Search for the cell housing the specified text and yield its (x, y) center coordinate. 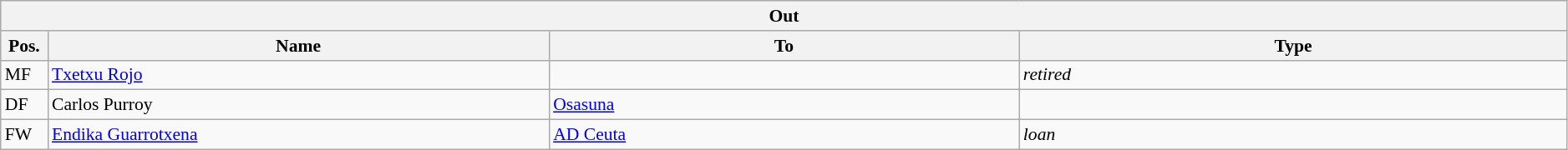
Pos. (24, 46)
To (784, 46)
FW (24, 135)
Name (298, 46)
loan (1293, 135)
Out (784, 16)
retired (1293, 75)
Endika Guarrotxena (298, 135)
AD Ceuta (784, 135)
Txetxu Rojo (298, 75)
Osasuna (784, 105)
Carlos Purroy (298, 105)
MF (24, 75)
DF (24, 105)
Type (1293, 46)
